Identify which cell holds the provided text, then report its (X, Y) central coordinate. 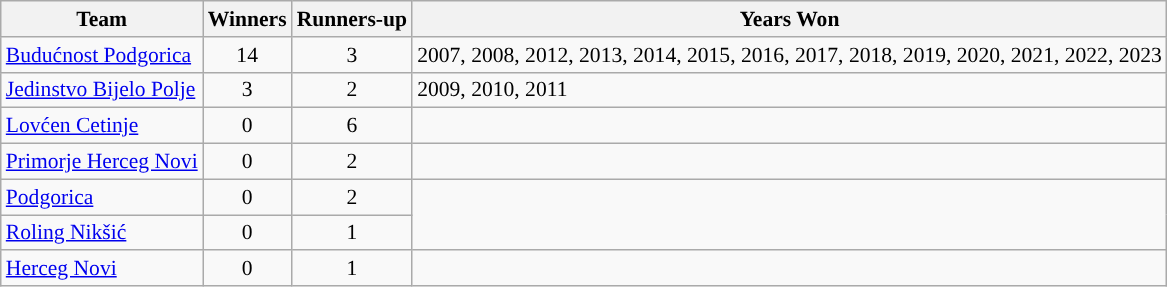
Runners-up (352, 19)
Budućnost Podgorica (102, 55)
2007, 2008, 2012, 2013, 2014, 2015, 2016, 2017, 2018, 2019, 2020, 2021, 2022, 2023 (790, 55)
2009, 2010, 2011 (790, 90)
Years Won (790, 19)
Primorje Herceg Novi (102, 162)
Lovćen Cetinje (102, 126)
Herceg Novi (102, 269)
Winners (248, 19)
14 (248, 55)
Podgorica (102, 197)
6 (352, 126)
Team (102, 19)
Roling Nikšić (102, 233)
Jedinstvo Bijelo Polje (102, 90)
